Capture the cell that displays the provided text and extract its (x, y) central coordinate. 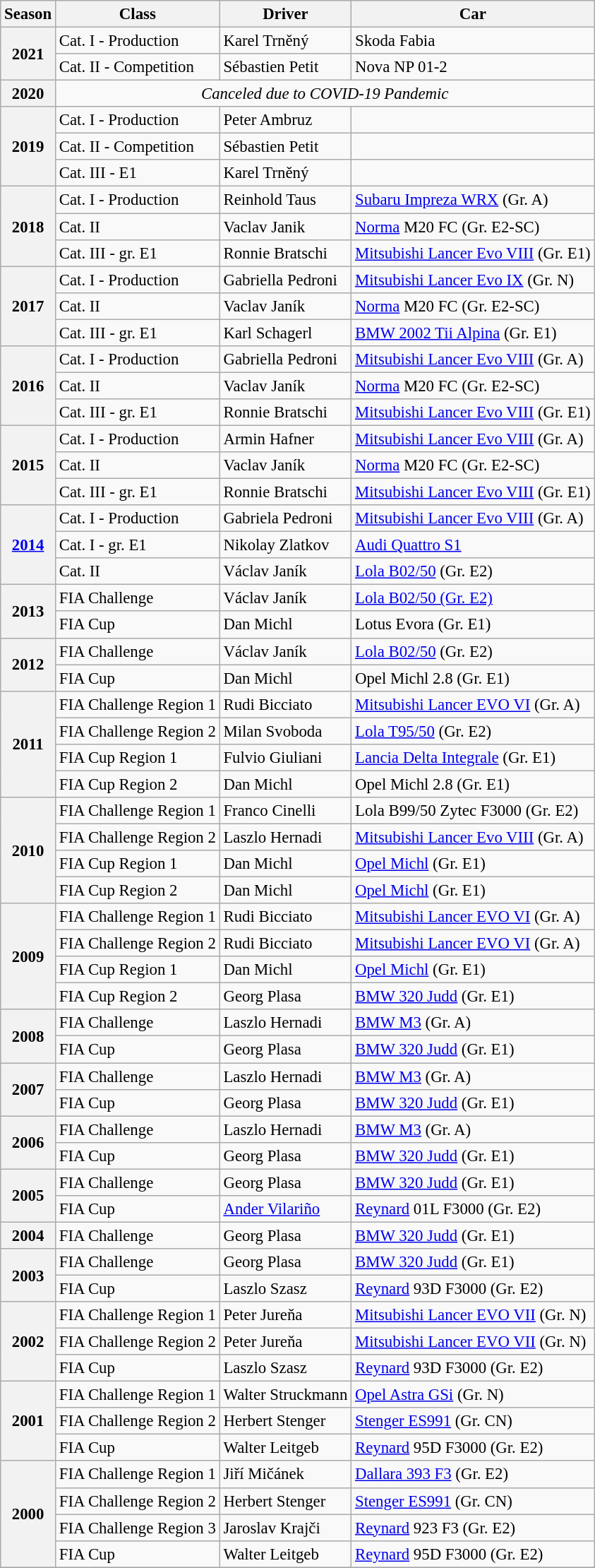
Reinhold Taus (285, 200)
2013 (28, 612)
Milan Svoboda (285, 731)
2017 (28, 307)
Karl Schagerl (285, 333)
Lola B99/50 Zytec F3000 (Gr. E2) (473, 811)
Audi Quattro S1 (473, 545)
Car (473, 14)
Season (28, 14)
Reynard 01L F3000 (Gr. E2) (473, 1209)
Cat. I - gr. E1 (137, 545)
2016 (28, 386)
2002 (28, 1342)
2021 (28, 54)
Armin Hafner (285, 439)
Lancia Delta Integrale (Gr. E1) (473, 758)
Reynard 923 F3 (Gr. E2) (473, 1528)
Peter Ambruz (285, 120)
BMW 2002 Tii Alpina (Gr. E1) (473, 333)
2015 (28, 465)
Jiří Mičánek (285, 1475)
2020 (28, 94)
2009 (28, 956)
Fulvio Giuliani (285, 758)
2006 (28, 1143)
2014 (28, 545)
Lola T95/50 (Gr. E2) (473, 731)
Dallara 393 F3 (Gr. E2) (473, 1475)
Driver (285, 14)
Class (137, 14)
Franco Cinelli (285, 811)
Cat. III - E1 (137, 173)
Canceled due to COVID-19 Pandemic (325, 94)
Nikolay Zlatkov (285, 545)
2003 (28, 1276)
Gabriela Pedroni (285, 518)
Ander Vilariño (285, 1209)
2005 (28, 1195)
2012 (28, 664)
Skoda Fabia (473, 41)
2011 (28, 744)
2018 (28, 226)
Jaroslav Krajči (285, 1528)
Walter Struckmann (285, 1395)
Mitsubishi Lancer Evo IX (Gr. N) (473, 280)
2008 (28, 1037)
Lotus Evora (Gr. E1) (473, 625)
2019 (28, 147)
2000 (28, 1514)
Vaclav Janik (285, 227)
2001 (28, 1421)
Opel Astra GSi (Gr. N) (473, 1395)
FIA Challenge Region 3 (137, 1528)
Nova NP 01-2 (473, 67)
2010 (28, 850)
2007 (28, 1089)
Subaru Impreza WRX (Gr. A) (473, 200)
2004 (28, 1235)
